Provide the (X, Y) coordinate of the cell's center where the given text is located.  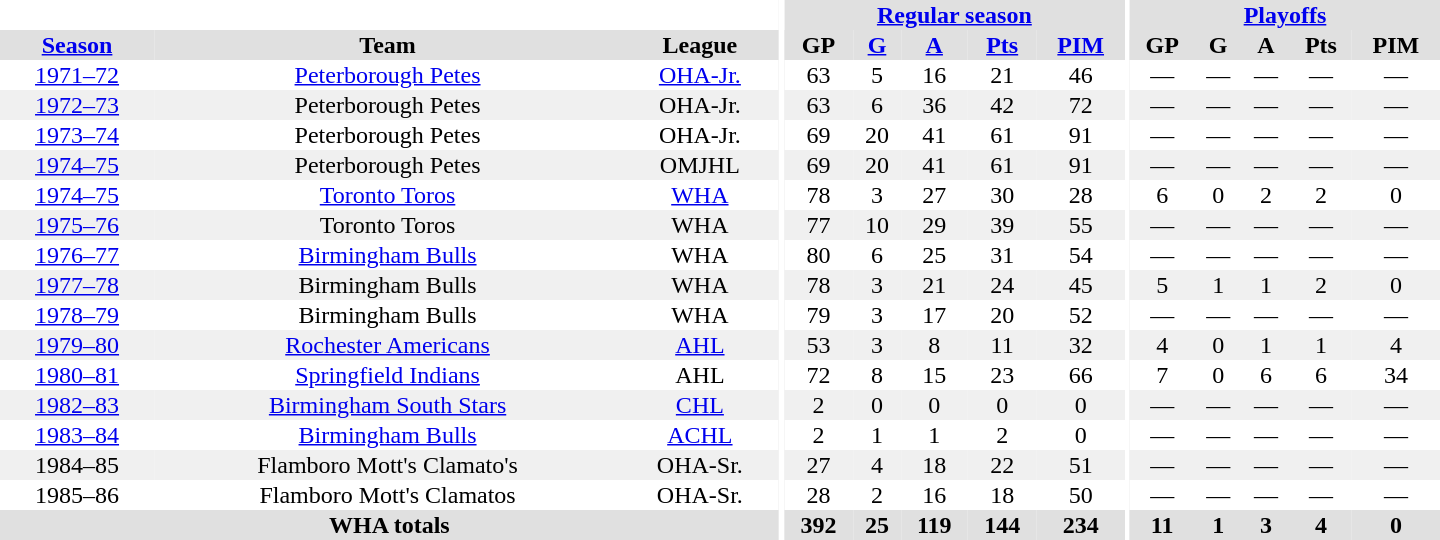
Birmingham South Stars (388, 405)
54 (1081, 255)
46 (1081, 75)
29 (934, 225)
55 (1081, 225)
32 (1081, 345)
1973–74 (77, 135)
1975–76 (77, 225)
1976–77 (77, 255)
31 (1002, 255)
50 (1081, 495)
1982–83 (77, 405)
79 (818, 315)
7 (1162, 375)
51 (1081, 465)
Flamboro Mott's Clamatos (388, 495)
Springfield Indians (388, 375)
23 (1002, 375)
42 (1002, 105)
Season (77, 45)
1978–79 (77, 315)
1984–85 (77, 465)
Team (388, 45)
Regular season (954, 15)
45 (1081, 285)
17 (934, 315)
League (700, 45)
22 (1002, 465)
Flamboro Mott's Clamato's (388, 465)
80 (818, 255)
1985–86 (77, 495)
52 (1081, 315)
15 (934, 375)
119 (934, 525)
36 (934, 105)
OMJHL (700, 165)
66 (1081, 375)
CHL (700, 405)
30 (1002, 195)
ACHL (700, 435)
34 (1396, 375)
1972–73 (77, 105)
53 (818, 345)
144 (1002, 525)
1979–80 (77, 345)
1971–72 (77, 75)
39 (1002, 225)
77 (818, 225)
392 (818, 525)
1983–84 (77, 435)
WHA totals (390, 525)
Playoffs (1285, 15)
1977–78 (77, 285)
10 (877, 225)
234 (1081, 525)
24 (1002, 285)
1980–81 (77, 375)
Rochester Americans (388, 345)
